From the cell containing the given text, extract its center point as [X, Y] coordinate. 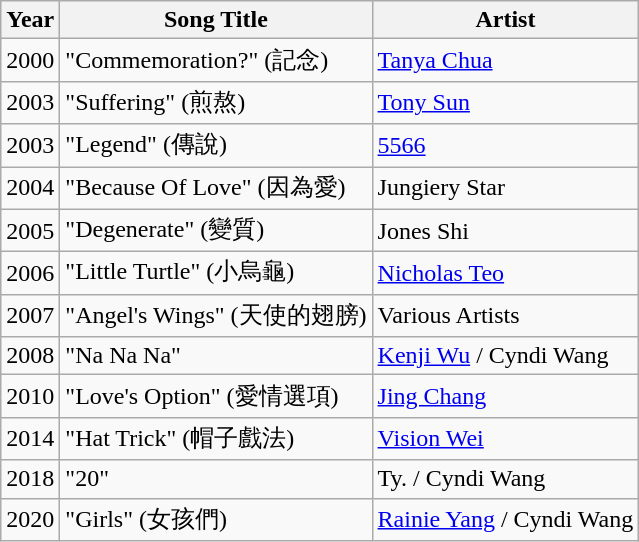
"Angel's Wings" (天使的翅膀) [216, 316]
Song Title [216, 20]
5566 [506, 146]
Various Artists [506, 316]
"Legend" (傳說) [216, 146]
2018 [30, 479]
"Girls" (女孩們) [216, 520]
Jones Shi [506, 230]
"20" [216, 479]
Tony Sun [506, 102]
2020 [30, 520]
"Because Of Love" (因為愛) [216, 188]
2004 [30, 188]
"Commemoration?" (記念) [216, 60]
Tanya Chua [506, 60]
Rainie Yang / Cyndi Wang [506, 520]
Year [30, 20]
2000 [30, 60]
"Little Turtle" (小烏龜) [216, 274]
2008 [30, 356]
2005 [30, 230]
"Suffering" (煎熬) [216, 102]
Jing Chang [506, 396]
2007 [30, 316]
"Love's Option" (愛情選項) [216, 396]
"Na Na Na" [216, 356]
Vision Wei [506, 438]
"Degenerate" (變質) [216, 230]
Ty. / Cyndi Wang [506, 479]
2006 [30, 274]
2014 [30, 438]
Nicholas Teo [506, 274]
2010 [30, 396]
Artist [506, 20]
"Hat Trick" (帽子戲法) [216, 438]
Jungiery Star [506, 188]
Kenji Wu / Cyndi Wang [506, 356]
